Find where the given text appears and provide that cell's center as (X, Y) coordinate. 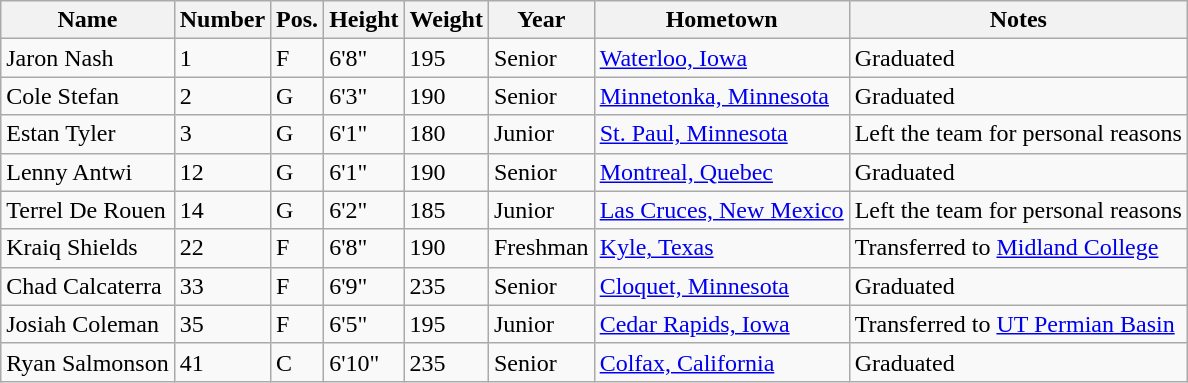
Hometown (722, 20)
Transferred to Midland College (1018, 248)
Jaron Nash (88, 58)
Ryan Salmonson (88, 362)
35 (222, 324)
Colfax, California (722, 362)
Waterloo, Iowa (722, 58)
C (298, 362)
Chad Calcaterra (88, 286)
Lenny Antwi (88, 172)
Pos. (298, 20)
Height (364, 20)
Weight (446, 20)
14 (222, 210)
2 (222, 96)
Year (541, 20)
St. Paul, Minnesota (722, 134)
12 (222, 172)
6'3" (364, 96)
6'9" (364, 286)
Kraiq Shields (88, 248)
3 (222, 134)
Transferred to UT Permian Basin (1018, 324)
6'5" (364, 324)
Kyle, Texas (722, 248)
Las Cruces, New Mexico (722, 210)
Terrel De Rouen (88, 210)
41 (222, 362)
Montreal, Quebec (722, 172)
Estan Tyler (88, 134)
6'2" (364, 210)
33 (222, 286)
Notes (1018, 20)
1 (222, 58)
185 (446, 210)
Cole Stefan (88, 96)
Name (88, 20)
Josiah Coleman (88, 324)
Cloquet, Minnesota (722, 286)
Number (222, 20)
Minnetonka, Minnesota (722, 96)
6'10" (364, 362)
Freshman (541, 248)
22 (222, 248)
180 (446, 134)
Cedar Rapids, Iowa (722, 324)
